Scan for the cell matching the given text and deliver its [X, Y] coordinate at center. 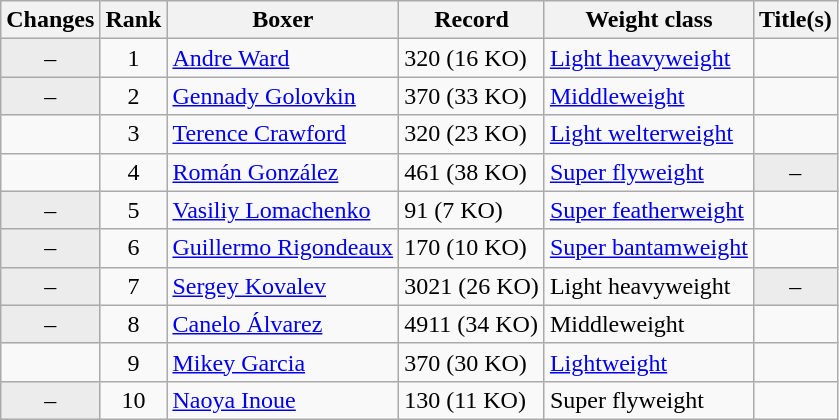
320 (23 KO) [472, 134]
91 (7 KO) [472, 210]
Mikey Garcia [283, 362]
370 (30 KO) [472, 362]
Super featherweight [648, 210]
9 [134, 362]
1 [134, 58]
Weight class [648, 20]
3021 (26 KO) [472, 286]
Rank [134, 20]
320 (16 KO) [472, 58]
370 (33 KO) [472, 96]
Lightweight [648, 362]
Light welterweight [648, 134]
8 [134, 324]
4911 (34 KO) [472, 324]
Changes [50, 20]
Boxer [283, 20]
170 (10 KO) [472, 248]
Guillermo Rigondeaux [283, 248]
461 (38 KO) [472, 172]
130 (11 KO) [472, 400]
Andre Ward [283, 58]
Sergey Kovalev [283, 286]
Naoya Inoue [283, 400]
2 [134, 96]
4 [134, 172]
Gennady Golovkin [283, 96]
Super bantamweight [648, 248]
3 [134, 134]
6 [134, 248]
7 [134, 286]
10 [134, 400]
5 [134, 210]
Terence Crawford [283, 134]
Title(s) [795, 20]
Vasiliy Lomachenko [283, 210]
Record [472, 20]
Canelo Álvarez [283, 324]
Román González [283, 172]
